Pinpoint the cell where the given text exists, returning its [x, y] midpoint coordinate. 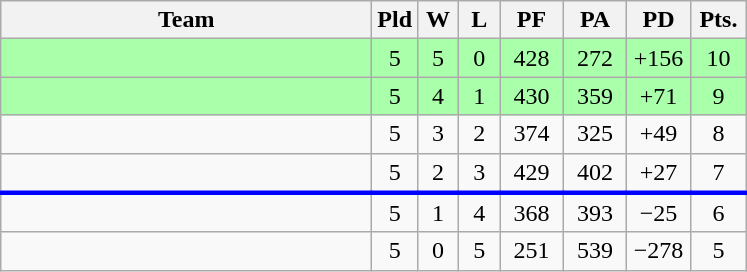
+156 [659, 58]
368 [532, 213]
251 [532, 251]
L [480, 20]
393 [595, 213]
PF [532, 20]
6 [718, 213]
−278 [659, 251]
PD [659, 20]
539 [595, 251]
429 [532, 173]
428 [532, 58]
Team [186, 20]
374 [532, 134]
W [438, 20]
402 [595, 173]
+49 [659, 134]
10 [718, 58]
+71 [659, 96]
430 [532, 96]
Pts. [718, 20]
359 [595, 96]
7 [718, 173]
325 [595, 134]
PA [595, 20]
−25 [659, 213]
Pld [395, 20]
272 [595, 58]
9 [718, 96]
+27 [659, 173]
8 [718, 134]
